Identify which cell holds the provided text, then report its [X, Y] central coordinate. 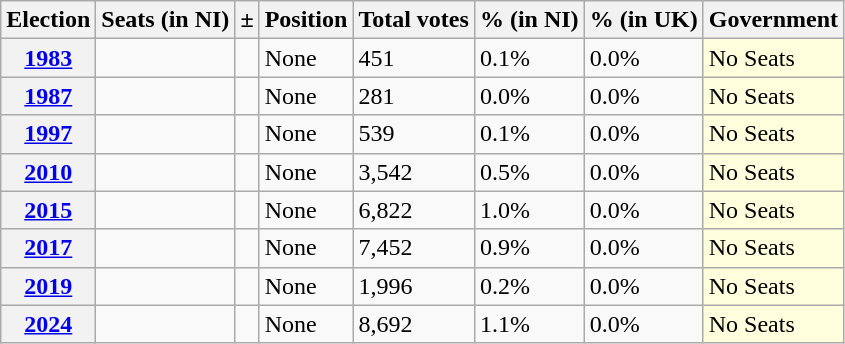
2015 [48, 210]
2019 [48, 286]
0.5% [529, 172]
6,822 [414, 210]
1987 [48, 96]
1,996 [414, 286]
% (in UK) [644, 20]
% (in NI) [529, 20]
Election [48, 20]
8,692 [414, 324]
± [247, 20]
1.0% [529, 210]
1983 [48, 58]
0.2% [529, 286]
2024 [48, 324]
Total votes [414, 20]
Position [306, 20]
2010 [48, 172]
2017 [48, 248]
0.9% [529, 248]
Seats (in NI) [166, 20]
451 [414, 58]
Government [773, 20]
281 [414, 96]
539 [414, 134]
1997 [48, 134]
1.1% [529, 324]
7,452 [414, 248]
3,542 [414, 172]
